Return [x, y] of the center of cell containing provided text 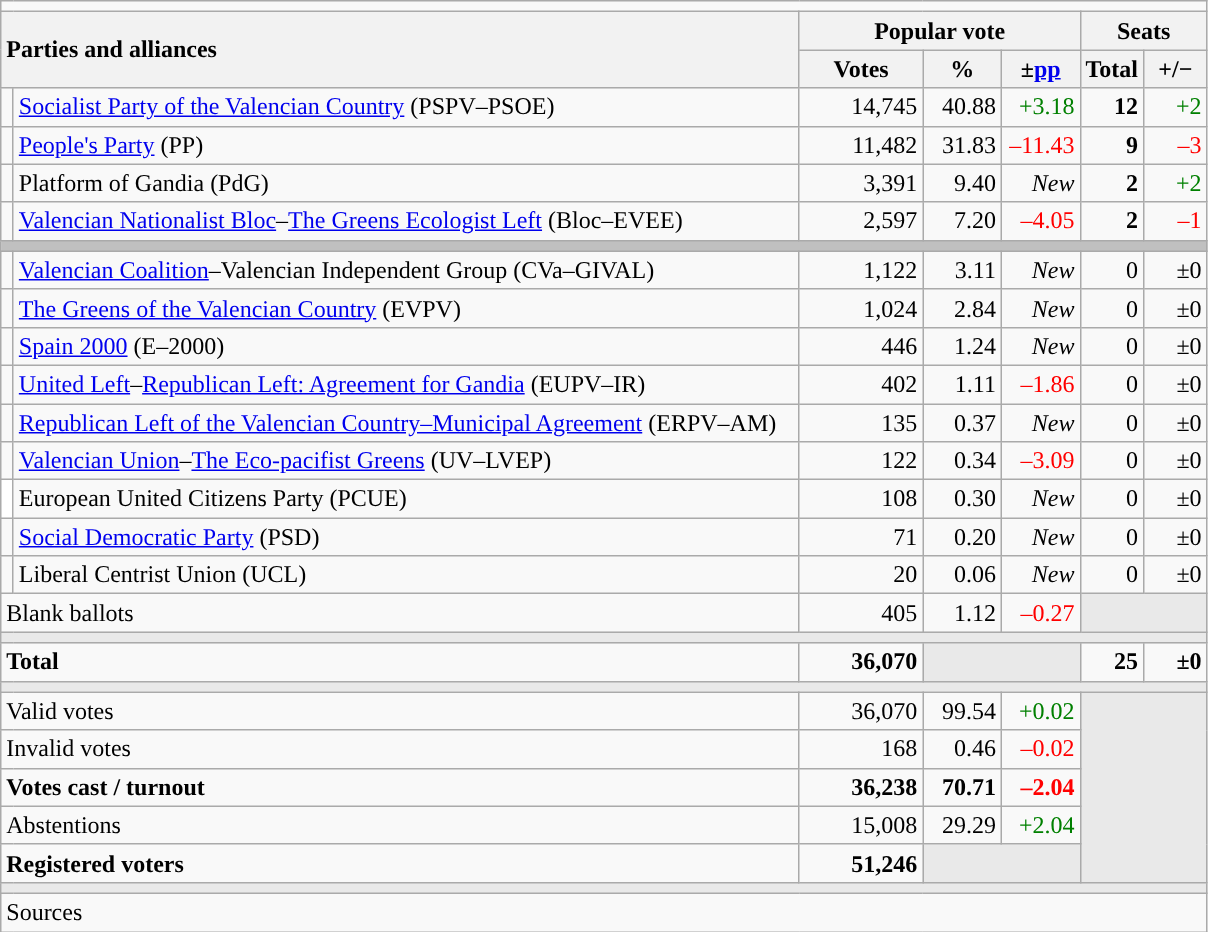
Blank ballots [400, 613]
Votes cast / turnout [400, 787]
+/− [1176, 69]
Registered voters [400, 863]
±pp [1040, 69]
Socialist Party of the Valencian Country (PSPV–PSOE) [406, 107]
Abstentions [400, 825]
Platform of Gandia (PdG) [406, 183]
+0.02 [1040, 711]
People's Party (PP) [406, 145]
–0.27 [1040, 613]
European United Citizens Party (PCUE) [406, 499]
Liberal Centrist Union (UCL) [406, 575]
The Greens of the Valencian Country (EVPV) [406, 308]
–1 [1176, 221]
71 [861, 537]
2.84 [962, 308]
51,246 [861, 863]
402 [861, 384]
1,024 [861, 308]
29.29 [962, 825]
36,238 [861, 787]
Invalid votes [400, 749]
–3 [1176, 145]
Sources [604, 912]
7.20 [962, 221]
Valid votes [400, 711]
Social Democratic Party (PSD) [406, 537]
Valencian Union–The Eco-pacifist Greens (UV–LVEP) [406, 461]
United Left–Republican Left: Agreement for Gandia (EUPV–IR) [406, 384]
Popular vote [940, 31]
Spain 2000 (E–2000) [406, 346]
Valencian Coalition–Valencian Independent Group (CVa–GIVAL) [406, 270]
15,008 [861, 825]
–4.05 [1040, 221]
9 [1112, 145]
25 [1112, 662]
–11.43 [1040, 145]
446 [861, 346]
0.34 [962, 461]
1.12 [962, 613]
0.20 [962, 537]
99.54 [962, 711]
–2.04 [1040, 787]
2,597 [861, 221]
9.40 [962, 183]
12 [1112, 107]
11,482 [861, 145]
135 [861, 423]
108 [861, 499]
1,122 [861, 270]
Republican Left of the Valencian Country–Municipal Agreement (ERPV–AM) [406, 423]
Valencian Nationalist Bloc–The Greens Ecologist Left (Bloc–EVEE) [406, 221]
Votes [861, 69]
Seats [1144, 31]
1.24 [962, 346]
3.11 [962, 270]
–1.86 [1040, 384]
168 [861, 749]
–3.09 [1040, 461]
20 [861, 575]
Parties and alliances [400, 50]
+2.04 [1040, 825]
122 [861, 461]
% [962, 69]
14,745 [861, 107]
0.30 [962, 499]
0.37 [962, 423]
70.71 [962, 787]
–0.02 [1040, 749]
1.11 [962, 384]
+3.18 [1040, 107]
3,391 [861, 183]
0.06 [962, 575]
40.88 [962, 107]
31.83 [962, 145]
405 [861, 613]
0.46 [962, 749]
